Pinpoint the cell where the given text exists, returning its (x, y) midpoint coordinate. 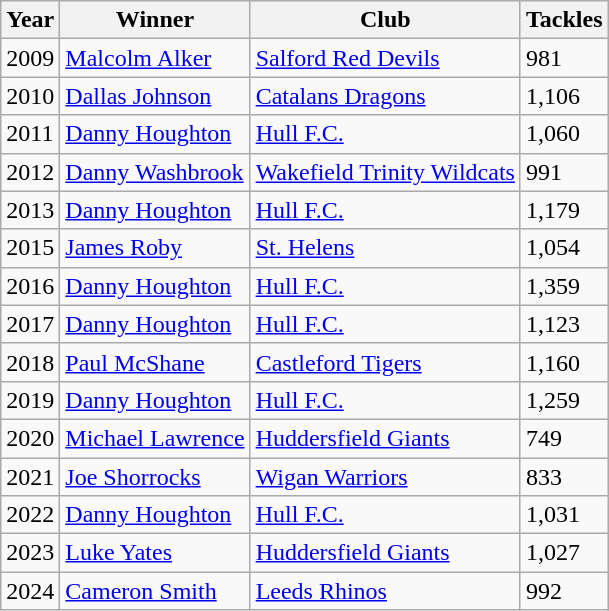
2023 (30, 553)
2022 (30, 515)
Club (385, 20)
2018 (30, 362)
Catalans Dragons (385, 96)
1,179 (564, 210)
1,054 (564, 248)
2024 (30, 591)
833 (564, 477)
2020 (30, 438)
Winner (155, 20)
1,160 (564, 362)
2017 (30, 324)
1,123 (564, 324)
2012 (30, 172)
1,106 (564, 96)
Salford Red Devils (385, 58)
992 (564, 591)
2019 (30, 400)
St. Helens (385, 248)
1,359 (564, 286)
1,259 (564, 400)
Paul McShane (155, 362)
Tackles (564, 20)
749 (564, 438)
981 (564, 58)
Cameron Smith (155, 591)
Joe Shorrocks (155, 477)
James Roby (155, 248)
Leeds Rhinos (385, 591)
Year (30, 20)
2009 (30, 58)
Luke Yates (155, 553)
Wakefield Trinity Wildcats (385, 172)
2015 (30, 248)
Danny Washbrook (155, 172)
Malcolm Alker (155, 58)
991 (564, 172)
Michael Lawrence (155, 438)
2021 (30, 477)
1,060 (564, 134)
Wigan Warriors (385, 477)
2010 (30, 96)
1,031 (564, 515)
1,027 (564, 553)
Dallas Johnson (155, 96)
2016 (30, 286)
Castleford Tigers (385, 362)
2011 (30, 134)
2013 (30, 210)
